For the text-containing cell, return its midpoint in (x, y) coordinate format. 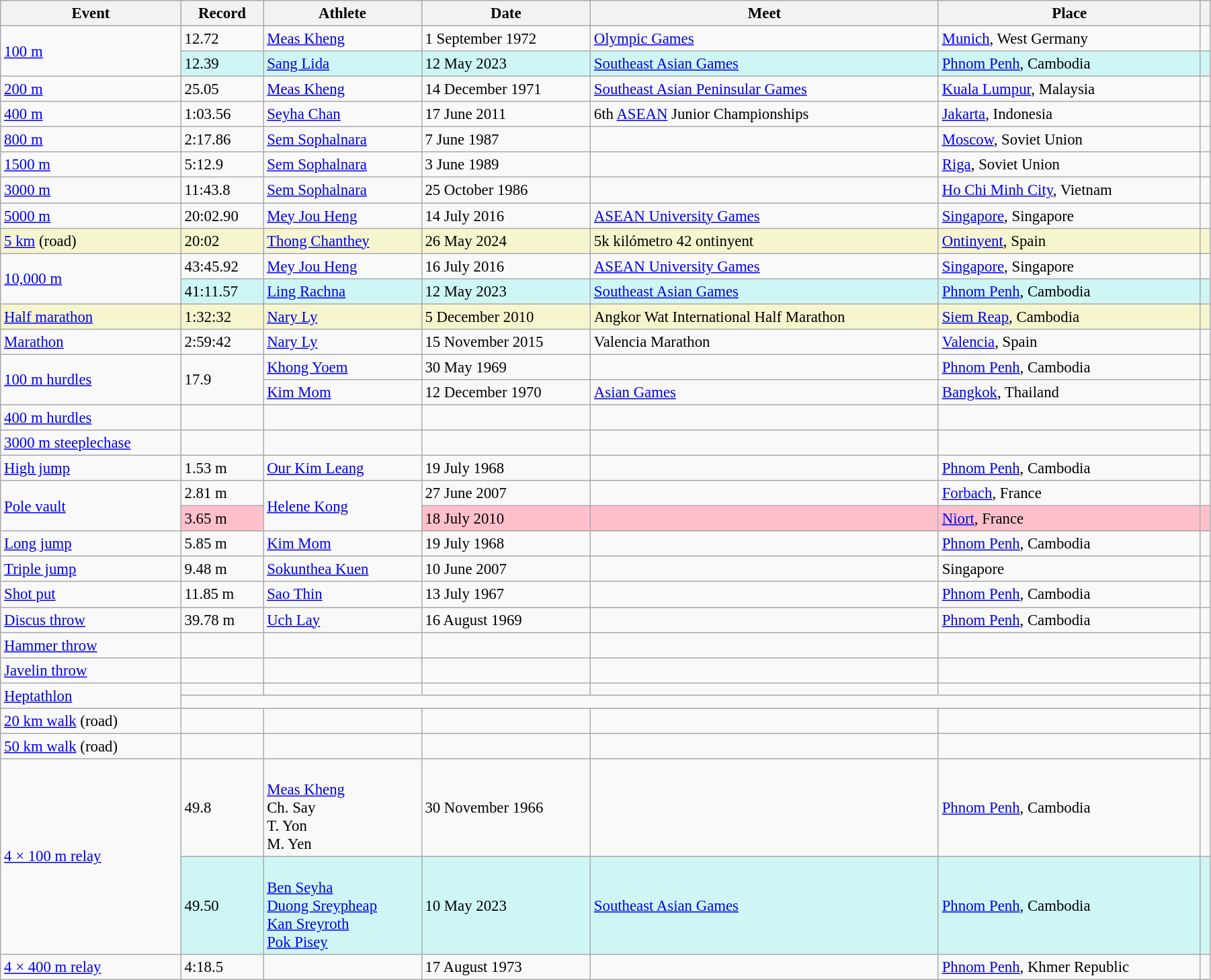
3000 m steeplechase (91, 443)
Southeast Asian Peninsular Games (765, 89)
5.85 m (222, 544)
10 May 2023 (505, 905)
27 June 2007 (505, 493)
11:43.8 (222, 190)
Date (505, 13)
Long jump (91, 544)
30 November 1966 (505, 808)
3000 m (91, 190)
7 June 1987 (505, 140)
1500 m (91, 165)
Half marathon (91, 317)
26 May 2024 (505, 241)
15 November 2015 (505, 342)
Valencia, Spain (1069, 342)
Meas KhengCh. SayT. YonM. Yen (343, 808)
Pole vault (91, 505)
10,000 m (91, 278)
800 m (91, 140)
Helene Kong (343, 505)
17 August 1973 (505, 967)
Moscow, Soviet Union (1069, 140)
1 September 1972 (505, 39)
39.78 m (222, 620)
5000 m (91, 216)
5 December 2010 (505, 317)
Athlete (343, 13)
14 July 2016 (505, 216)
17 June 2011 (505, 114)
17.9 (222, 379)
30 May 1969 (505, 367)
5 km (road) (91, 241)
20:02 (222, 241)
Meet (765, 13)
Place (1069, 13)
Javelin throw (91, 670)
18 July 2010 (505, 519)
43:45.92 (222, 266)
25 October 1986 (505, 190)
4 × 100 m relay (91, 856)
13 July 1967 (505, 595)
Ling Rachna (343, 291)
5:12.9 (222, 165)
14 December 1971 (505, 89)
Marathon (91, 342)
Heptathlon (91, 696)
Bangkok, Thailand (1069, 393)
Olympic Games (765, 39)
Hammer throw (91, 645)
Jakarta, Indonesia (1069, 114)
5k kilómetro 42 ontinyent (765, 241)
High jump (91, 468)
12 December 1970 (505, 393)
1.53 m (222, 468)
20 km walk (road) (91, 721)
1:32:32 (222, 317)
Ho Chi Minh City, Vietnam (1069, 190)
41:11.57 (222, 291)
2.81 m (222, 493)
Asian Games (765, 393)
Triple jump (91, 569)
Uch Lay (343, 620)
Our Kim Leang (343, 468)
Shot put (91, 595)
49.50 (222, 905)
20:02.90 (222, 216)
2:59:42 (222, 342)
Thong Chanthey (343, 241)
Singapore (1069, 569)
Sang Lida (343, 64)
9.48 m (222, 569)
6th ASEAN Junior Championships (765, 114)
11.85 m (222, 595)
2:17.86 (222, 140)
49.8 (222, 808)
12.72 (222, 39)
16 July 2016 (505, 266)
Valencia Marathon (765, 342)
12.39 (222, 64)
1:03.56 (222, 114)
Ben SeyhaDuong SreypheapKan SreyrothPok Pisey (343, 905)
16 August 1969 (505, 620)
Record (222, 13)
3.65 m (222, 519)
Khong Yoem (343, 367)
100 m (91, 51)
Munich, West Germany (1069, 39)
25.05 (222, 89)
Sao Thin (343, 595)
400 m (91, 114)
3 June 1989 (505, 165)
100 m hurdles (91, 379)
Kuala Lumpur, Malaysia (1069, 89)
Seyha Chan (343, 114)
Niort, France (1069, 519)
Sokunthea Kuen (343, 569)
Angkor Wat International Half Marathon (765, 317)
200 m (91, 89)
Forbach, France (1069, 493)
400 m hurdles (91, 417)
10 June 2007 (505, 569)
Phnom Penh, Khmer Republic (1069, 967)
Discus throw (91, 620)
4 × 400 m relay (91, 967)
50 km walk (road) (91, 746)
Ontinyent, Spain (1069, 241)
4:18.5 (222, 967)
Event (91, 13)
Siem Reap, Cambodia (1069, 317)
Riga, Soviet Union (1069, 165)
